From the cell containing the given text, extract its center point as (X, Y) coordinate. 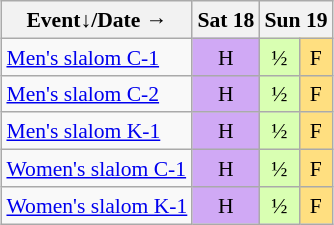
Event↓/Date → (96, 20)
Women's slalom K-1 (96, 204)
Men's slalom C-1 (96, 56)
Sun 19 (296, 20)
Men's slalom C-2 (96, 94)
Women's slalom C-1 (96, 168)
Men's slalom K-1 (96, 130)
Sat 18 (226, 20)
